Determine the (x, y) coordinate at the center of the cell enclosing the given text.  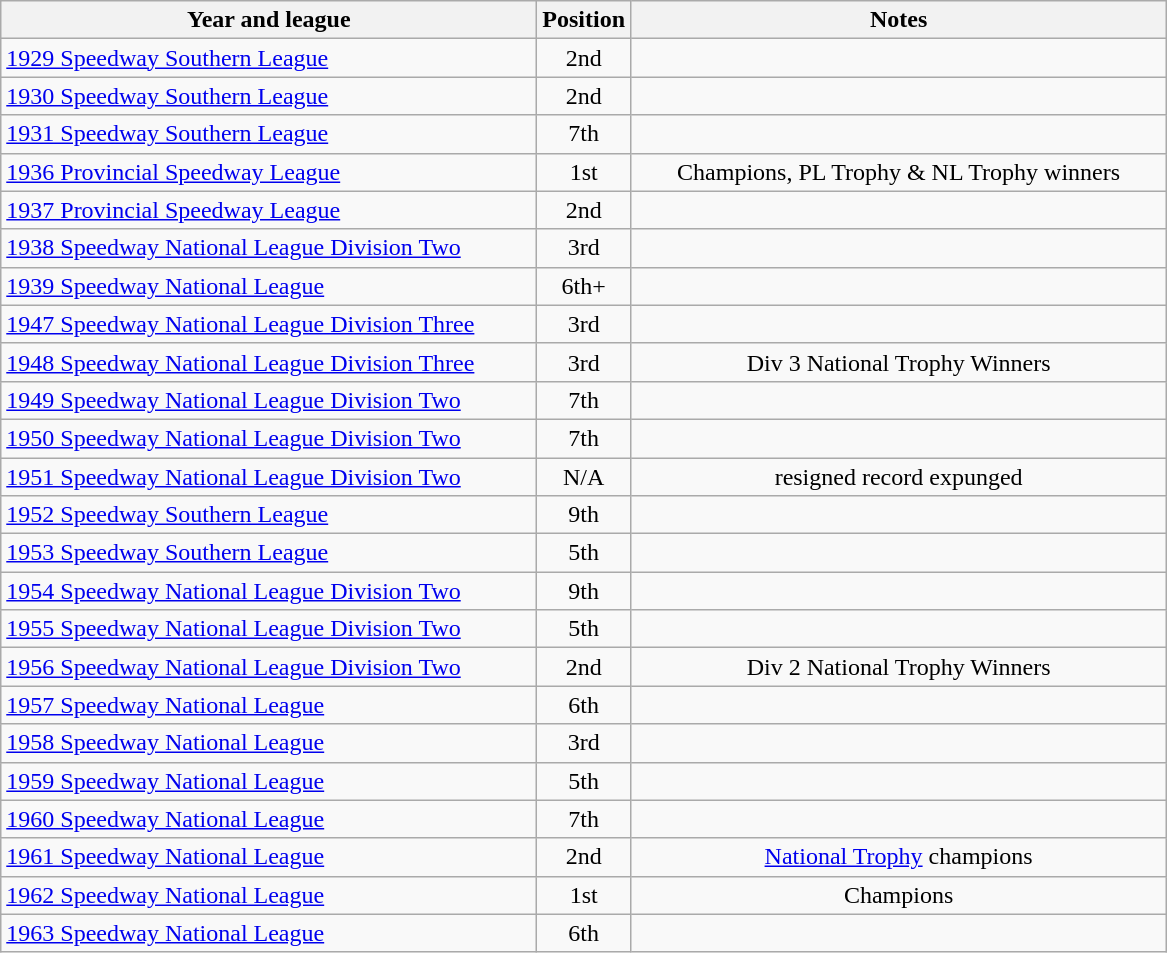
Champions, PL Trophy & NL Trophy winners (899, 172)
1947 Speedway National League Division Three (269, 324)
1956 Speedway National League Division Two (269, 667)
resigned record expunged (899, 477)
1953 Speedway Southern League (269, 553)
1961 Speedway National League (269, 857)
1958 Speedway National League (269, 743)
1951 Speedway National League Division Two (269, 477)
N/A (584, 477)
1962 Speedway National League (269, 895)
1929 Speedway Southern League (269, 58)
Div 2 National Trophy Winners (899, 667)
1938 Speedway National League Division Two (269, 248)
Year and league (269, 20)
Position (584, 20)
1937 Provincial Speedway League (269, 210)
1960 Speedway National League (269, 819)
National Trophy champions (899, 857)
1955 Speedway National League Division Two (269, 629)
1952 Speedway Southern League (269, 515)
1954 Speedway National League Division Two (269, 591)
1959 Speedway National League (269, 781)
1939 Speedway National League (269, 286)
1931 Speedway Southern League (269, 134)
1936 Provincial Speedway League (269, 172)
1948 Speedway National League Division Three (269, 362)
Champions (899, 895)
1950 Speedway National League Division Two (269, 438)
1930 Speedway Southern League (269, 96)
1963 Speedway National League (269, 933)
Div 3 National Trophy Winners (899, 362)
Notes (899, 20)
1949 Speedway National League Division Two (269, 400)
1957 Speedway National League (269, 705)
6th+ (584, 286)
